Return the (x, y) coordinate for the center point of the cell that contains the specified text.  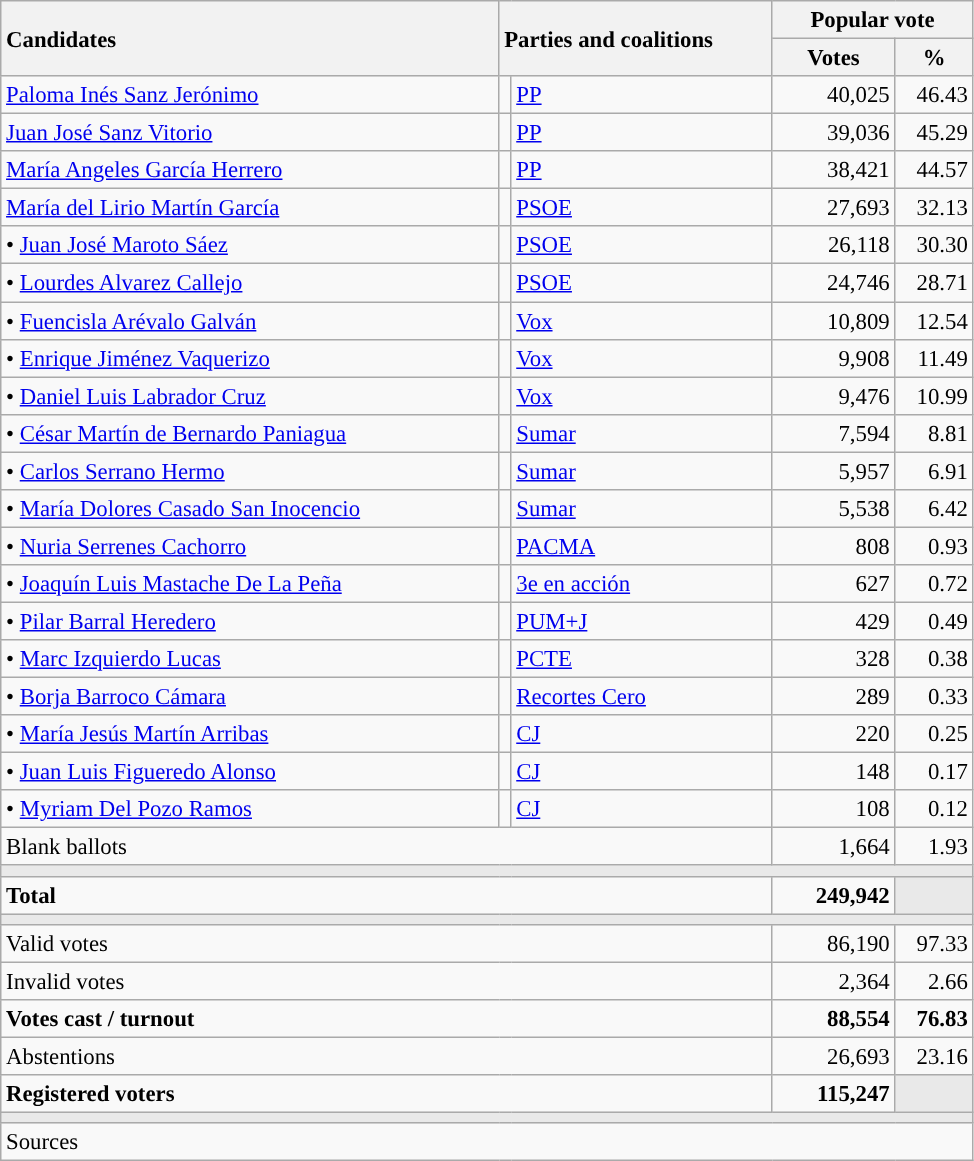
289 (834, 697)
Abstentions (386, 1056)
45.29 (934, 133)
220 (834, 734)
• César Martín de Bernardo Paniagua (250, 433)
• Nuria Serrenes Cachorro (250, 546)
27,693 (834, 208)
• Juan José Maroto Sáez (250, 245)
Recortes Cero (642, 697)
• Marc Izquierdo Lucas (250, 659)
148 (834, 772)
23.16 (934, 1056)
11.49 (934, 358)
Paloma Inés Sanz Jerónimo (250, 95)
1,664 (834, 847)
249,942 (834, 895)
627 (834, 584)
María del Lirio Martín García (250, 208)
40,025 (834, 95)
• Borja Barroco Cámara (250, 697)
Blank ballots (386, 847)
Sources (487, 1142)
0.49 (934, 621)
39,036 (834, 133)
7,594 (834, 433)
• Daniel Luis Labrador Cruz (250, 396)
24,746 (834, 283)
115,247 (834, 1094)
Parties and coalitions (636, 38)
429 (834, 621)
• María Jesús Martín Arribas (250, 734)
44.57 (934, 170)
PUM+J (642, 621)
9,476 (834, 396)
6.91 (934, 471)
• Fuencisla Arévalo Galván (250, 321)
30.30 (934, 245)
Candidates (250, 38)
328 (834, 659)
0.93 (934, 546)
Juan José Sanz Vitorio (250, 133)
PCTE (642, 659)
0.17 (934, 772)
38,421 (834, 170)
• Lourdes Alvarez Callejo (250, 283)
Valid votes (386, 943)
• Carlos Serrano Hermo (250, 471)
3e en acción (642, 584)
12.54 (934, 321)
97.33 (934, 943)
6.42 (934, 509)
76.83 (934, 1019)
8.81 (934, 433)
2.66 (934, 981)
28.71 (934, 283)
Votes (834, 58)
88,554 (834, 1019)
• Myriam Del Pozo Ramos (250, 809)
0.33 (934, 697)
2,364 (834, 981)
• Pilar Barral Heredero (250, 621)
0.72 (934, 584)
• Enrique Jiménez Vaquerizo (250, 358)
Votes cast / turnout (386, 1019)
5,957 (834, 471)
808 (834, 546)
0.38 (934, 659)
Registered voters (386, 1094)
9,908 (834, 358)
32.13 (934, 208)
0.25 (934, 734)
• Juan Luis Figueredo Alonso (250, 772)
26,118 (834, 245)
PACMA (642, 546)
• María Dolores Casado San Inocencio (250, 509)
Invalid votes (386, 981)
86,190 (834, 943)
María Angeles García Herrero (250, 170)
• Joaquín Luis Mastache De La Peña (250, 584)
10,809 (834, 321)
10.99 (934, 396)
0.12 (934, 809)
% (934, 58)
26,693 (834, 1056)
Total (386, 895)
1.93 (934, 847)
5,538 (834, 509)
Popular vote (872, 20)
46.43 (934, 95)
108 (834, 809)
